Pinpoint the cell where the given text exists, returning its (x, y) midpoint coordinate. 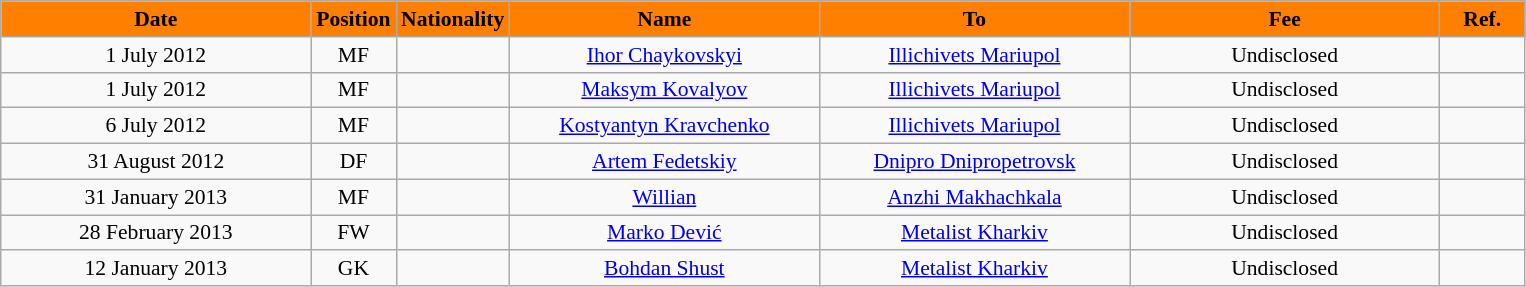
Bohdan Shust (664, 269)
Fee (1285, 19)
Nationality (452, 19)
6 July 2012 (156, 126)
31 August 2012 (156, 162)
Willian (664, 197)
FW (354, 233)
Artem Fedetskiy (664, 162)
Marko Dević (664, 233)
Anzhi Makhachkala (974, 197)
12 January 2013 (156, 269)
DF (354, 162)
28 February 2013 (156, 233)
Date (156, 19)
Dnipro Dnipropetrovsk (974, 162)
Ref. (1482, 19)
Position (354, 19)
Ihor Chaykovskyi (664, 55)
GK (354, 269)
Kostyantyn Kravchenko (664, 126)
31 January 2013 (156, 197)
Maksym Kovalyov (664, 90)
Name (664, 19)
To (974, 19)
